Extract the (x, y) coordinate from the center of the cell holding the provided text.  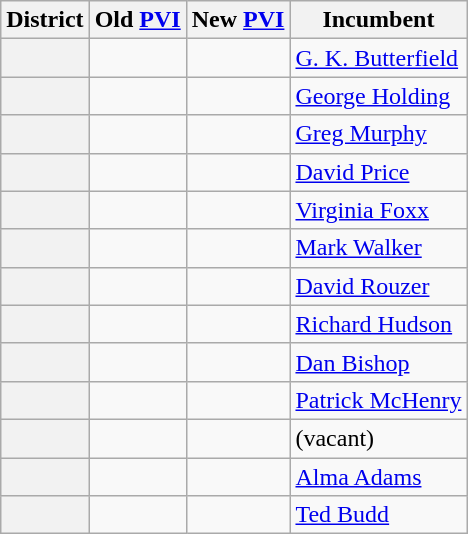
David Rouzer (378, 286)
Virginia Foxx (378, 210)
New PVI (238, 20)
George Holding (378, 96)
Incumbent (378, 20)
Old PVI (138, 20)
(vacant) (378, 438)
Alma Adams (378, 477)
Richard Hudson (378, 324)
Mark Walker (378, 248)
District (45, 20)
David Price (378, 172)
G. K. Butterfield (378, 58)
Ted Budd (378, 515)
Dan Bishop (378, 362)
Greg Murphy (378, 134)
Patrick McHenry (378, 400)
